From the cell containing the given text, extract its center point as [x, y] coordinate. 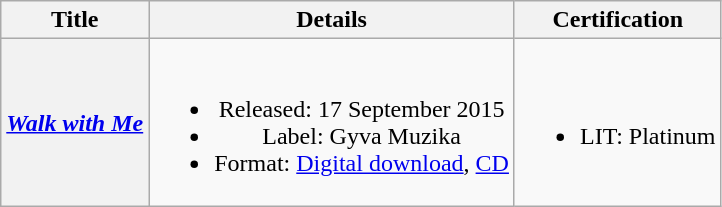
LIT: Platinum [618, 122]
Walk with Me [75, 122]
Title [75, 20]
Certification [618, 20]
Released: 17 September 2015Label: Gyva MuzikaFormat: Digital download, CD [332, 122]
Details [332, 20]
